Determine the [x, y] coordinate at the center of the cell enclosing the given text.  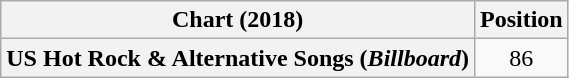
Chart (2018) [238, 20]
86 [521, 58]
Position [521, 20]
US Hot Rock & Alternative Songs (Billboard) [238, 58]
